Provide the [x, y] coordinate of the cell's center where the given text is located.  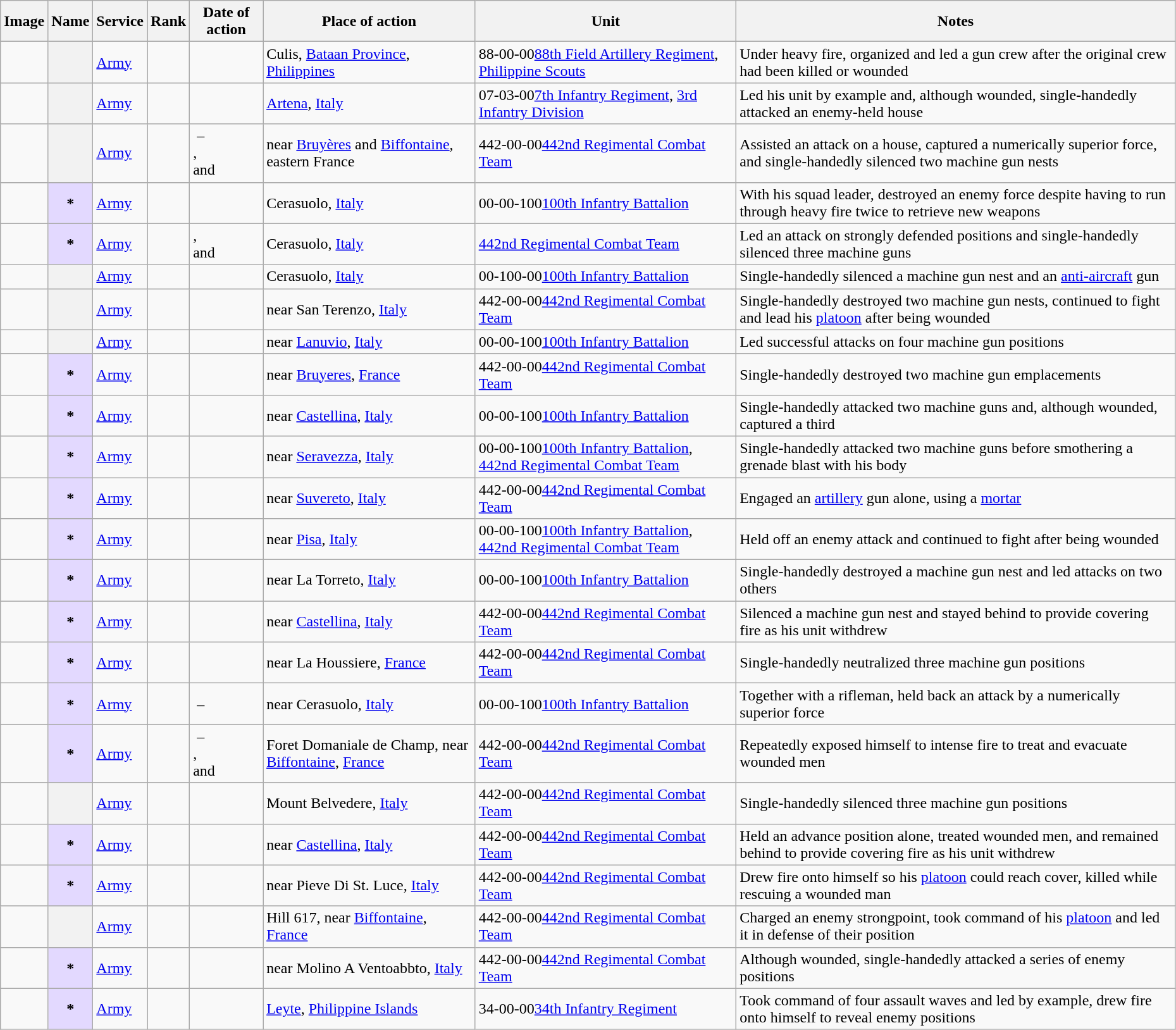
Culis, Bataan Province, Philippines [369, 62]
Service [120, 22]
near Bruyères and Biffontaine, eastern France [369, 153]
near Cerasuolo, Italy [369, 704]
Drew fire onto himself so his platoon could reach cover, killed while rescuing a wounded man [956, 886]
near Suvereto, Italy [369, 497]
near La Houssiere, France [369, 663]
Place of action [369, 22]
Single-handedly neutralized three machine gun positions [956, 663]
Led his unit by example and, although wounded, single-handedly attacked an enemy-held house [956, 104]
Assisted an attack on a house, captured a numerically superior force, and single-handedly silenced two machine gun nests [956, 153]
Charged an enemy strongpoint, took command of his platoon and led it in defense of their position [956, 926]
Led an attack on strongly defended positions and single-handedly silenced three machine guns [956, 244]
Unit [605, 22]
– [226, 704]
Took command of four assault waves and led by example, drew fire onto himself to reveal enemy positions [956, 1008]
88-00-0088th Field Artillery Regiment, Philippine Scouts [605, 62]
Image [24, 22]
Single-handedly destroyed a machine gun nest and led attacks on two others [956, 581]
Led successful attacks on four machine gun positions [956, 342]
Foret Domaniale de Champ, near Biffontaine, France [369, 754]
Name [71, 22]
Together with a rifleman, held back an attack by a numerically superior force [956, 704]
34-00-0034th Infantry Regiment [605, 1008]
Single-handedly silenced three machine gun positions [956, 804]
Rank [168, 22]
Single-handedly attacked two machine guns and, although wounded, captured a third [956, 415]
Silenced a machine gun nest and stayed behind to provide covering fire as his unit withdrew [956, 621]
Artena, Italy [369, 104]
Hill 617, near Biffontaine, France [369, 926]
Held an advance position alone, treated wounded men, and remained behind to provide covering fire as his unit withdrew [956, 844]
near Pisa, Italy [369, 539]
near Seravezza, Italy [369, 457]
Single-handedly silenced a machine gun nest and an anti-aircraft gun [956, 276]
00-100-00100th Infantry Battalion [605, 276]
Single-handedly destroyed two machine gun emplacements [956, 375]
With his squad leader, destroyed an enemy force despite having to run through heavy fire twice to retrieve new weapons [956, 202]
near Lanuvio, Italy [369, 342]
Date of action [226, 22]
Notes [956, 22]
Single-handedly attacked two machine guns before smothering a grenade blast with his body [956, 457]
,and [226, 244]
442nd Regimental Combat Team [605, 244]
near La Torreto, Italy [369, 581]
Held off an enemy attack and continued to fight after being wounded [956, 539]
Mount Belvedere, Italy [369, 804]
near Molino A Ventoabbto, Italy [369, 968]
Engaged an artillery gun alone, using a mortar [956, 497]
Under heavy fire, organized and led a gun crew after the original crew had been killed or wounded [956, 62]
near Pieve Di St. Luce, Italy [369, 886]
Leyte, Philippine Islands [369, 1008]
Single-handedly destroyed two machine gun nests, continued to fight and lead his platoon after being wounded [956, 309]
near Bruyeres, France [369, 375]
Although wounded, single-handedly attacked a series of enemy positions [956, 968]
near San Terenzo, Italy [369, 309]
07-03-007th Infantry Regiment, 3rd Infantry Division [605, 104]
Repeatedly exposed himself to intense fire to treat and evacuate wounded men [956, 754]
